Return the [X, Y] coordinate for the center point of the cell that contains the specified text.  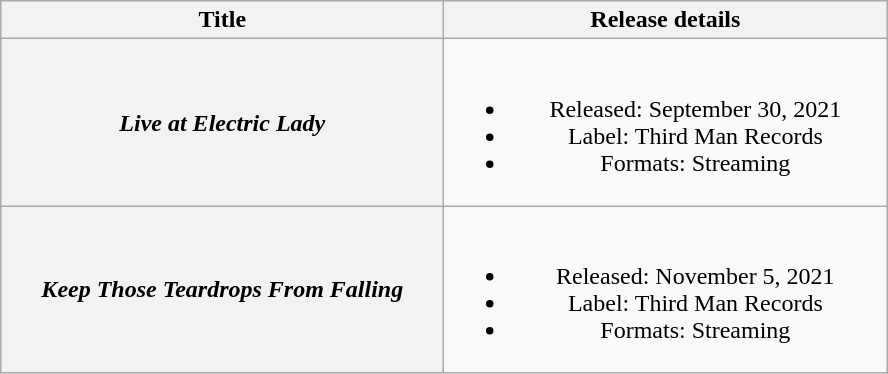
Title [222, 20]
Released: November 5, 2021Label: Third Man RecordsFormats: Streaming [666, 290]
Live at Electric Lady [222, 122]
Keep Those Teardrops From Falling [222, 290]
Released: September 30, 2021Label: Third Man RecordsFormats: Streaming [666, 122]
Release details [666, 20]
